Identify which cell holds the provided text, then report its [x, y] central coordinate. 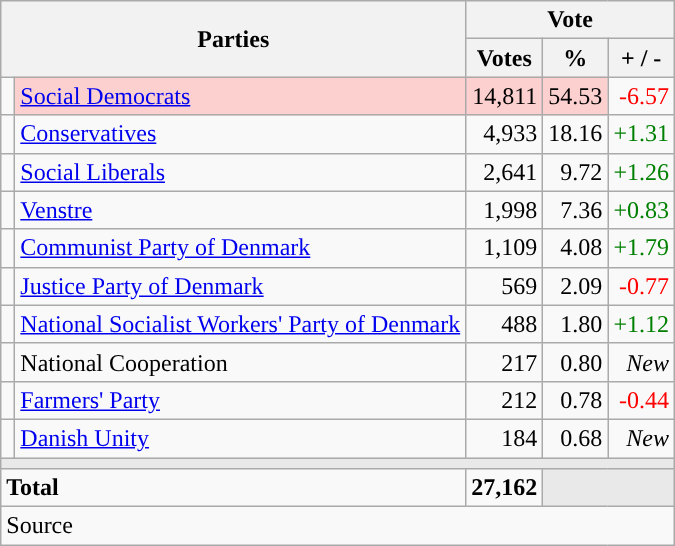
-0.44 [642, 400]
0.68 [576, 438]
% [576, 58]
Farmers' Party [240, 400]
Social Liberals [240, 172]
National Socialist Workers' Party of Denmark [240, 324]
National Cooperation [240, 362]
184 [504, 438]
-6.57 [642, 96]
+1.12 [642, 324]
2.09 [576, 286]
18.16 [576, 134]
+1.79 [642, 248]
+1.26 [642, 172]
Justice Party of Denmark [240, 286]
+0.83 [642, 210]
0.80 [576, 362]
Danish Unity [240, 438]
Social Democrats [240, 96]
Parties [234, 39]
-0.77 [642, 286]
Venstre [240, 210]
27,162 [504, 488]
569 [504, 286]
+1.31 [642, 134]
488 [504, 324]
0.78 [576, 400]
Vote [570, 20]
4,933 [504, 134]
212 [504, 400]
14,811 [504, 96]
9.72 [576, 172]
4.08 [576, 248]
Votes [504, 58]
217 [504, 362]
1,998 [504, 210]
7.36 [576, 210]
2,641 [504, 172]
1.80 [576, 324]
+ / - [642, 58]
Conservatives [240, 134]
54.53 [576, 96]
1,109 [504, 248]
Source [338, 526]
Total [234, 488]
Communist Party of Denmark [240, 248]
